Identify which cell holds the provided text, then report its (x, y) central coordinate. 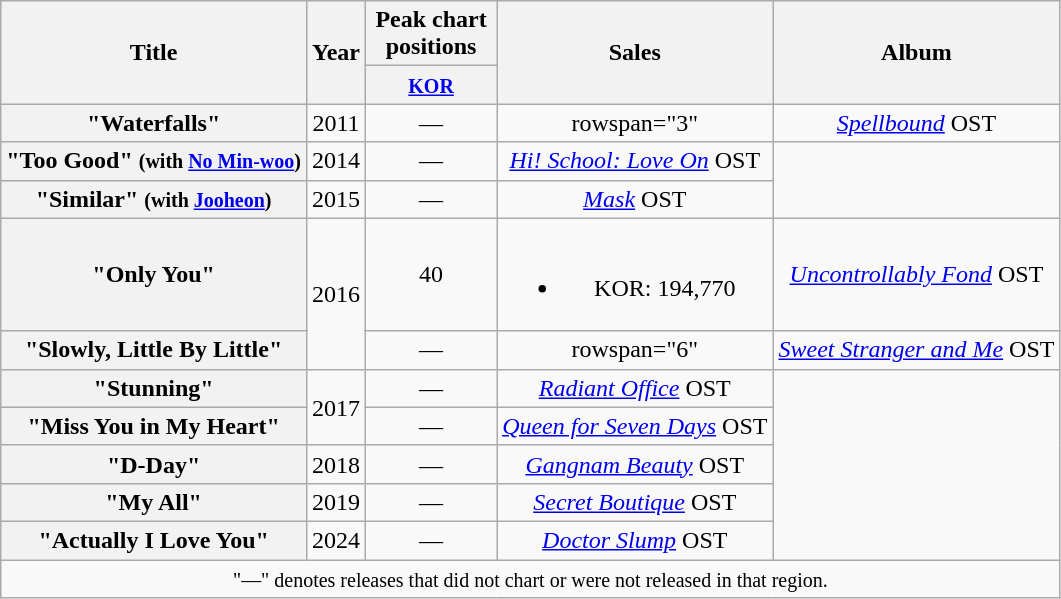
2024 (336, 540)
"Waterfalls" (154, 123)
Title (154, 52)
2018 (336, 464)
"My All" (154, 502)
KOR (432, 85)
40 (432, 274)
Hi! School: Love On OST (635, 161)
"—" denotes releases that did not chart or were not released in that region. (530, 579)
rowspan="6" (635, 350)
Mask OST (635, 199)
KOR: 194,770 (635, 274)
Album (916, 52)
"Too Good" (with No Min-woo) (154, 161)
Sales (635, 52)
Secret Boutique OST (635, 502)
"D-Day" (154, 464)
Uncontrollably Fond OST (916, 274)
rowspan="3" (635, 123)
2019 (336, 502)
2011 (336, 123)
2015 (336, 199)
Gangnam Beauty OST (635, 464)
Doctor Slump OST (635, 540)
"Slowly, Little By Little" (154, 350)
2014 (336, 161)
"Stunning" (154, 388)
"Miss You in My Heart" (154, 426)
"Only You" (154, 274)
Spellbound OST (916, 123)
Peak chart positions (432, 34)
Year (336, 52)
2017 (336, 407)
Radiant Office OST (635, 388)
Queen for Seven Days OST (635, 426)
Sweet Stranger and Me OST (916, 350)
2016 (336, 294)
"Similar" (with Jooheon) (154, 199)
"Actually I Love You" (154, 540)
